Extract the [x, y] coordinate from the center of the cell holding the provided text.  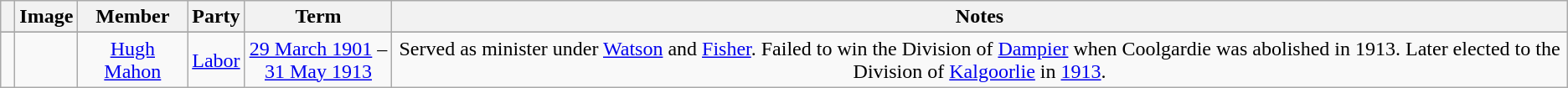
Member [132, 17]
Labor [216, 60]
Party [216, 17]
29 March 1901 –31 May 1913 [318, 60]
Image [47, 17]
Notes [980, 17]
Hugh Mahon [132, 60]
Term [318, 17]
